Capture the cell that displays the provided text and extract its (x, y) central coordinate. 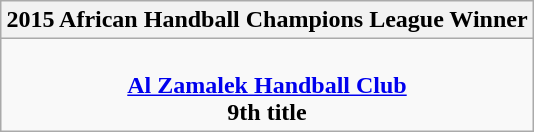
2015 African Handball Champions League Winner (267, 20)
Al Zamalek Handball Club9th title (267, 85)
